Pinpoint the cell where the given text exists, returning its (x, y) midpoint coordinate. 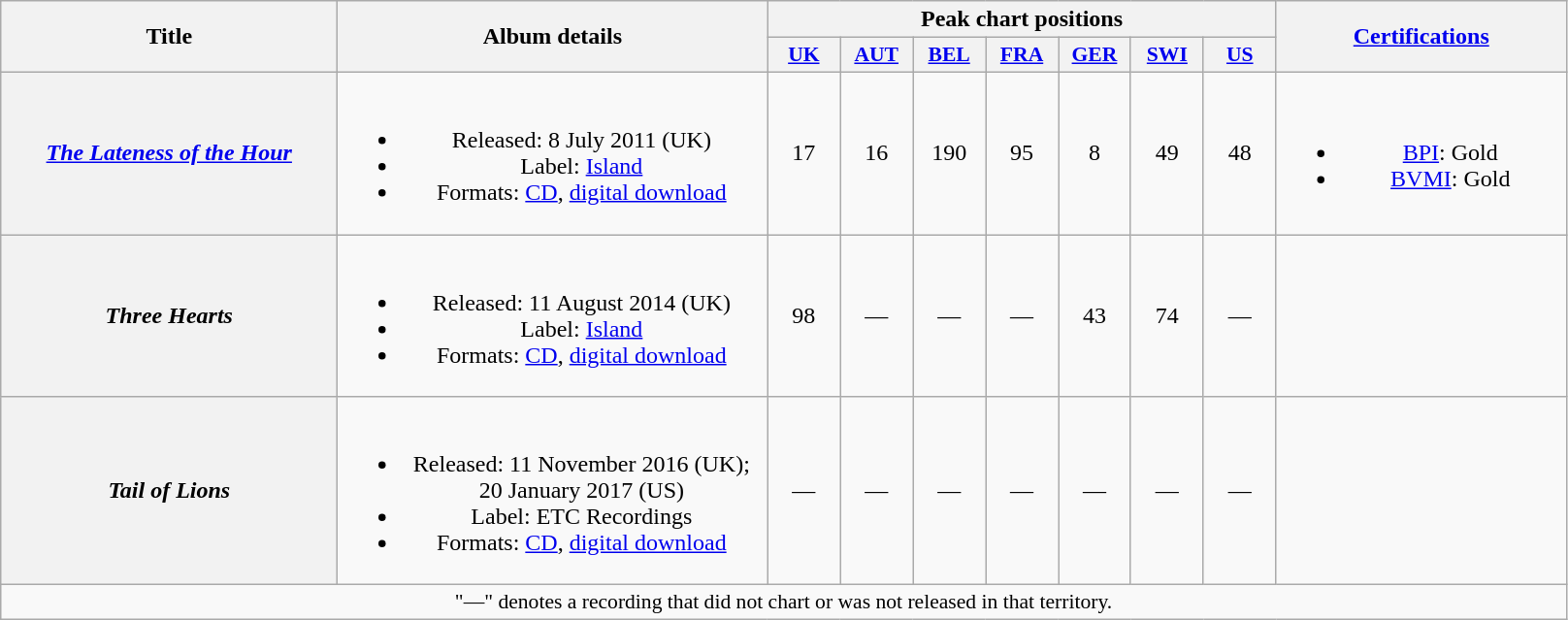
Album details (553, 37)
FRA (1023, 55)
The Lateness of the Hour (169, 153)
Title (169, 37)
Tail of Lions (169, 491)
GER (1094, 55)
US (1240, 55)
UK (803, 55)
95 (1023, 153)
17 (803, 153)
Peak chart positions (1022, 19)
Released: 8 July 2011 (UK)Label: IslandFormats: CD, digital download (553, 153)
190 (949, 153)
SWI (1166, 55)
49 (1166, 153)
98 (803, 316)
Three Hearts (169, 316)
BEL (949, 55)
16 (877, 153)
AUT (877, 55)
43 (1094, 316)
BPI: GoldBVMI: Gold (1421, 153)
Certifications (1421, 37)
Released: 11 August 2014 (UK)Label: IslandFormats: CD, digital download (553, 316)
"—" denotes a recording that did not chart or was not released in that territory. (784, 603)
8 (1094, 153)
48 (1240, 153)
Released: 11 November 2016 (UK); 20 January 2017 (US)Label: ETC RecordingsFormats: CD, digital download (553, 491)
74 (1166, 316)
